Provide the [x, y] coordinate of the cell's center where the given text is located.  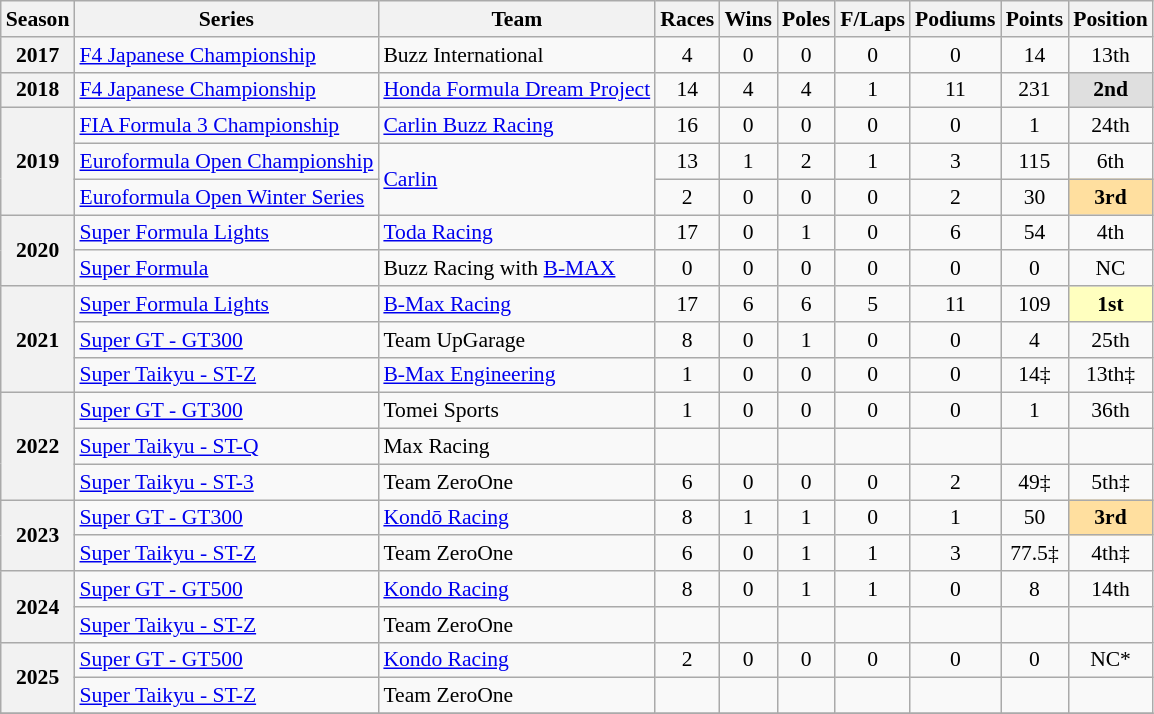
16 [687, 126]
6th [1110, 162]
231 [1035, 90]
Tomei Sports [516, 411]
NC* [1110, 660]
Buzz International [516, 55]
Max Racing [516, 447]
F/Laps [872, 19]
2022 [38, 446]
4th [1110, 233]
Position [1110, 19]
Wins [748, 19]
Series [226, 19]
14th [1110, 589]
5th‡ [1110, 482]
2024 [38, 606]
B-Max Racing [516, 304]
Carlin Buzz Racing [516, 126]
24th [1110, 126]
1st [1110, 304]
Honda Formula Dream Project [516, 90]
B-Max Engineering [516, 375]
109 [1035, 304]
Team UpGarage [516, 340]
Super Formula [226, 269]
Points [1035, 19]
2017 [38, 55]
50 [1035, 518]
Season [38, 19]
30 [1035, 197]
2021 [38, 340]
5 [872, 304]
2020 [38, 250]
Carlin [516, 180]
Team [516, 19]
Podiums [956, 19]
Euroformula Open Winter Series [226, 197]
Super Taikyu - ST-3 [226, 482]
77.5‡ [1035, 554]
Races [687, 19]
Toda Racing [516, 233]
FIA Formula 3 Championship [226, 126]
2019 [38, 162]
25th [1110, 340]
2023 [38, 536]
2018 [38, 90]
Euroformula Open Championship [226, 162]
115 [1035, 162]
2nd [1110, 90]
13th‡ [1110, 375]
4th‡ [1110, 554]
13 [687, 162]
NC [1110, 269]
13th [1110, 55]
2025 [38, 678]
54 [1035, 233]
36th [1110, 411]
49‡ [1035, 482]
14‡ [1035, 375]
Super Taikyu - ST-Q [226, 447]
Poles [806, 19]
Kondō Racing [516, 518]
Buzz Racing with B-MAX [516, 269]
